Identify which cell holds the provided text, then report its (X, Y) central coordinate. 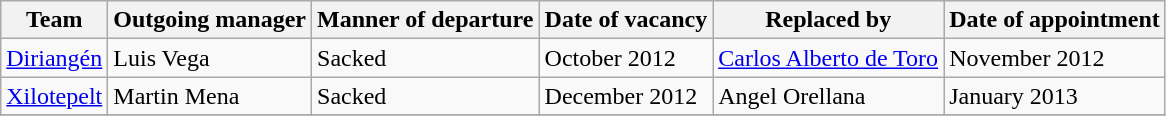
Replaced by (828, 20)
Outgoing manager (210, 20)
November 2012 (1055, 58)
Team (54, 20)
Date of appointment (1055, 20)
January 2013 (1055, 96)
October 2012 (626, 58)
Diriangén (54, 58)
Date of vacancy (626, 20)
December 2012 (626, 96)
Manner of departure (426, 20)
Carlos Alberto de Toro (828, 58)
Luis Vega (210, 58)
Martin Mena (210, 96)
Xilotepelt (54, 96)
Angel Orellana (828, 96)
